Detect which cell encompasses the target text, then output its (X, Y) center coordinate. 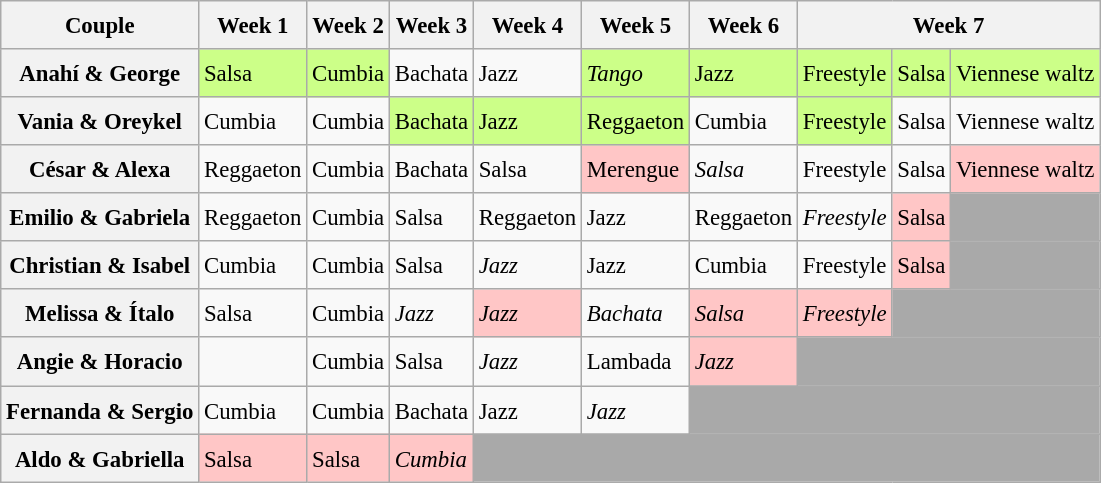
Lambada (635, 362)
César & Alexa (100, 169)
Week 1 (253, 25)
Anahí & George (100, 73)
Couple (100, 25)
Week 4 (527, 25)
Christian & Isabel (100, 265)
Tango (635, 73)
Vania & Oreykel (100, 121)
Merengue (635, 169)
Week 5 (635, 25)
Week 7 (948, 25)
Angie & Horacio (100, 362)
Fernanda & Sergio (100, 410)
Week 6 (743, 25)
Week 3 (431, 25)
Aldo & Gabriella (100, 458)
Melissa & Ítalo (100, 314)
Week 2 (348, 25)
Emilio & Gabriela (100, 217)
